Extract the [X, Y] coordinate from the center of the cell holding the provided text.  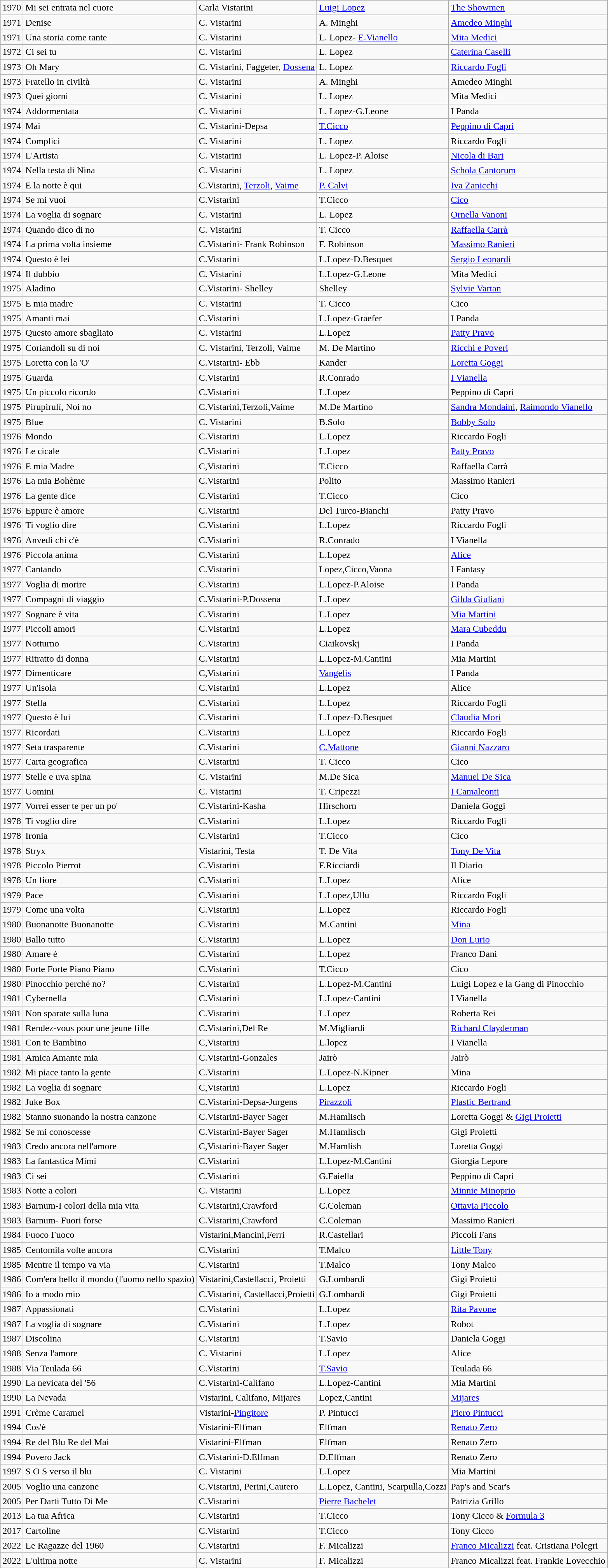
Juke Box [110, 1102]
M.De Martino [383, 407]
Pap's and Scar's [528, 1486]
Io a modo mio [110, 1294]
Ciaikovskj [383, 643]
Questo è lei [110, 259]
Loretta con la 'O' [110, 362]
Pierre Bachelet [383, 1501]
Povero Jack [110, 1457]
Caterina Caselli [528, 52]
Pinocchio perché no? [110, 984]
Franco Micalizzi feat. Cristiana Polegri [528, 1545]
I Fantasy [528, 570]
Little Tony [528, 1250]
Amica Amante mia [110, 1058]
Un'isola [110, 688]
Shelley [383, 289]
Lopez,Cicco,Vaona [383, 570]
Piero Pintucci [528, 1413]
Notte a colori [110, 1191]
Minnie Minoprio [528, 1191]
E la notte è qui [110, 185]
Ballo tutto [110, 939]
E mia Madre [110, 466]
Stelle e uva spina [110, 777]
G.Faiella [383, 1176]
C.Vistarini, Terzoli, Vaime [257, 185]
Kander [383, 362]
Forte Forte Piano Piano [110, 969]
Teulada 66 [528, 1368]
Rendez-vous pour une jeune fille [110, 1028]
Coriandoli su di noi [110, 348]
Tony De Vita [528, 850]
C.Vistarini-Depsa-Jurgens [257, 1102]
Mi sei entrata nel cuore [110, 8]
B.Solo [383, 422]
Gianni Nazzaro [528, 747]
Ornella Vanoni [528, 215]
Mijares [528, 1398]
La nevicata del '56 [110, 1383]
Addormentata [110, 111]
Il Diario [528, 865]
F. Robinson [383, 244]
Le cicale [110, 451]
La mia Bohème [110, 481]
Tony Cicco [528, 1531]
Via Teulada 66 [110, 1368]
La gente dice [110, 496]
Vistarini, Testa [257, 850]
Sognare è vita [110, 614]
Barnum- Fuori forse [110, 1220]
Ci sei tu [110, 52]
Una storia come tante [110, 37]
Centomila volte ancora [110, 1250]
Franco Micalizzi feat. Frankie Lovecchio [528, 1560]
C.Vistarini,Del Re [257, 1028]
Nella testa di Nina [110, 170]
La tua Africa [110, 1516]
Mondo [110, 437]
Con te Bambino [110, 1043]
Nicola di Bari [528, 155]
Vistarini, Califano, Mijares [257, 1398]
Appassionati [110, 1309]
Senza l'amore [110, 1353]
Com'era bello il mondo (l'uomo nello spazio) [110, 1279]
D.Elfman [383, 1457]
Blue [110, 422]
M.Cantini [383, 925]
E mia madre [110, 303]
Dimenticare [110, 673]
Aladino [110, 289]
Re del Blu Re del Mai [110, 1442]
Luigi Lopez [383, 8]
Sandra Mondaini, Raimondo Vianello [528, 407]
Denise [110, 23]
Vistarini,Castellacci, Proietti [257, 1279]
Piccola anima [110, 555]
Ottavia Piccolo [528, 1206]
Sylvie Vartan [528, 289]
Le Ragazze del 1960 [110, 1545]
I Camaleonti [528, 791]
Non sparate sulla luna [110, 1013]
Iva Zanicchi [528, 185]
L.Lopez,Ullu [383, 895]
Fuoco Fuoco [110, 1235]
Barnum-I colori della mia vita [110, 1206]
P. Calvi [383, 185]
Fratello in civiltà [110, 82]
Cartoline [110, 1531]
Vistarini-Pingitore [257, 1413]
C.Vistarini-Gonzales [257, 1058]
Ricordati [110, 732]
Vangelis [383, 673]
Stanno suonando la nostra canzone [110, 1117]
C.Vistarini, Perini,Cautero [257, 1486]
Oh Mary [110, 67]
Don Lurio [528, 939]
L.Lopez, Cantini, Scarpulla,Cozzi [383, 1486]
La Nevada [110, 1398]
The Showmen [528, 8]
S O S verso il blu [110, 1472]
La prima volta insieme [110, 244]
Credo ancora nell'amore [110, 1146]
C.Vistarini-D.Elfman [257, 1457]
L. Lopez- E.Vianello [383, 37]
C. Vistarini-Depsa [257, 126]
M.Migliardi [383, 1028]
Robot [528, 1324]
L.lopez [383, 1043]
Lopez,Cantini [383, 1398]
Quei giorni [110, 96]
2013 [12, 1516]
1984 [12, 1235]
Crème Caramel [110, 1413]
Il dubbio [110, 274]
Pirupirulì, Noi no [110, 407]
C.Vistarini-Kasha [257, 806]
Piccolo Pierrot [110, 865]
T. De Vita [383, 850]
Seta trasparente [110, 747]
C,Vistarini-Bayer Sager [257, 1146]
L. Lopez-G.Leone [383, 111]
Cantando [110, 570]
2017 [12, 1531]
Gilda Giuliani [528, 599]
C.Vistarini, Castellacci,Proietti [257, 1294]
Questo amore sbagliato [110, 333]
Sergio Leonardi [528, 259]
Giorgia Lepore [528, 1161]
Notturno [110, 643]
L'Artista [110, 155]
Rita Pavone [528, 1309]
Patrizia Grillo [528, 1501]
Voglia di morire [110, 584]
Plastic Bertrand [528, 1102]
Compagni di viaggio [110, 599]
Ritratto di donna [110, 659]
Un fiore [110, 880]
Cos'è [110, 1427]
Amanti mai [110, 318]
F.Ricciardi [383, 865]
M.De Sica [383, 777]
L.Lopez-Graefer [383, 318]
C.Mattone [383, 747]
Carla Vistarini [257, 8]
Stryx [110, 850]
M. De Martino [383, 348]
Eppure è amore [110, 510]
Mentre il tempo va via [110, 1265]
Mara Cubeddu [528, 629]
M.Hamlish [383, 1146]
L.Lopez-N.Kipner [383, 1072]
C.Vistarini-Califano [257, 1383]
Ci sei [110, 1176]
C.Vistarini,Terzoli,Vaime [257, 407]
Vistarini,Mancini,Ferri [257, 1235]
1997 [12, 1472]
Piccoli Fans [528, 1235]
Un piccolo ricordo [110, 392]
Uomini [110, 791]
C.Vistarini- Ebb [257, 362]
Questo è lui [110, 718]
Piccoli amori [110, 629]
P. Pintucci [383, 1413]
Complici [110, 141]
Del Turco-Bianchi [383, 510]
1970 [12, 8]
Bobby Solo [528, 422]
1972 [12, 52]
La fantastica Mimì [110, 1161]
Voglio una canzone [110, 1486]
Mai [110, 126]
Cybernella [110, 998]
Stella [110, 703]
Buonanotte Buonanotte [110, 925]
C. Vistarini, Faggeter, Dossena [257, 67]
Guarda [110, 377]
Loretta Goggi & Gigi Proietti [528, 1117]
Hirschorn [383, 806]
Mi piace tanto la gente [110, 1072]
Tony Malco [528, 1265]
Come una volta [110, 910]
L.Lopez-G.Leone [383, 274]
Pace [110, 895]
L'ultima notte [110, 1560]
Claudia Mori [528, 718]
C.Vistarini- Frank Robinson [257, 244]
Anvedi chi c'è [110, 540]
Polito [383, 481]
Se mi conoscesse [110, 1132]
Discolina [110, 1338]
Richard Clayderman [528, 1028]
Amare è [110, 954]
Tony Cicco & Formula 3 [528, 1516]
1991 [12, 1413]
Per Darti Tutto Di Me [110, 1501]
Manuel De Sica [528, 777]
Se mi vuoi [110, 200]
T. Cripezzi [383, 791]
L.Lopez-P.Aloise [383, 584]
C.Vistarini-P.Dossena [257, 599]
Ricchi e Poveri [528, 348]
C. Vistarini, Terzoli, Vaime [257, 348]
Schola Cantorum [528, 170]
C.Vistarini- Shelley [257, 289]
R.Castellari [383, 1235]
Vorrei esser te per un po' [110, 806]
Roberta Rei [528, 1013]
Pirazzoli [383, 1102]
Luigi Lopez e la Gang di Pinocchio [528, 984]
L. Lopez-P. Aloise [383, 155]
Carta geografica [110, 762]
Ironia [110, 836]
Franco Dani [528, 954]
Quando dico di no [110, 230]
